Detect which cell encompasses the target text, then output its (x, y) center coordinate. 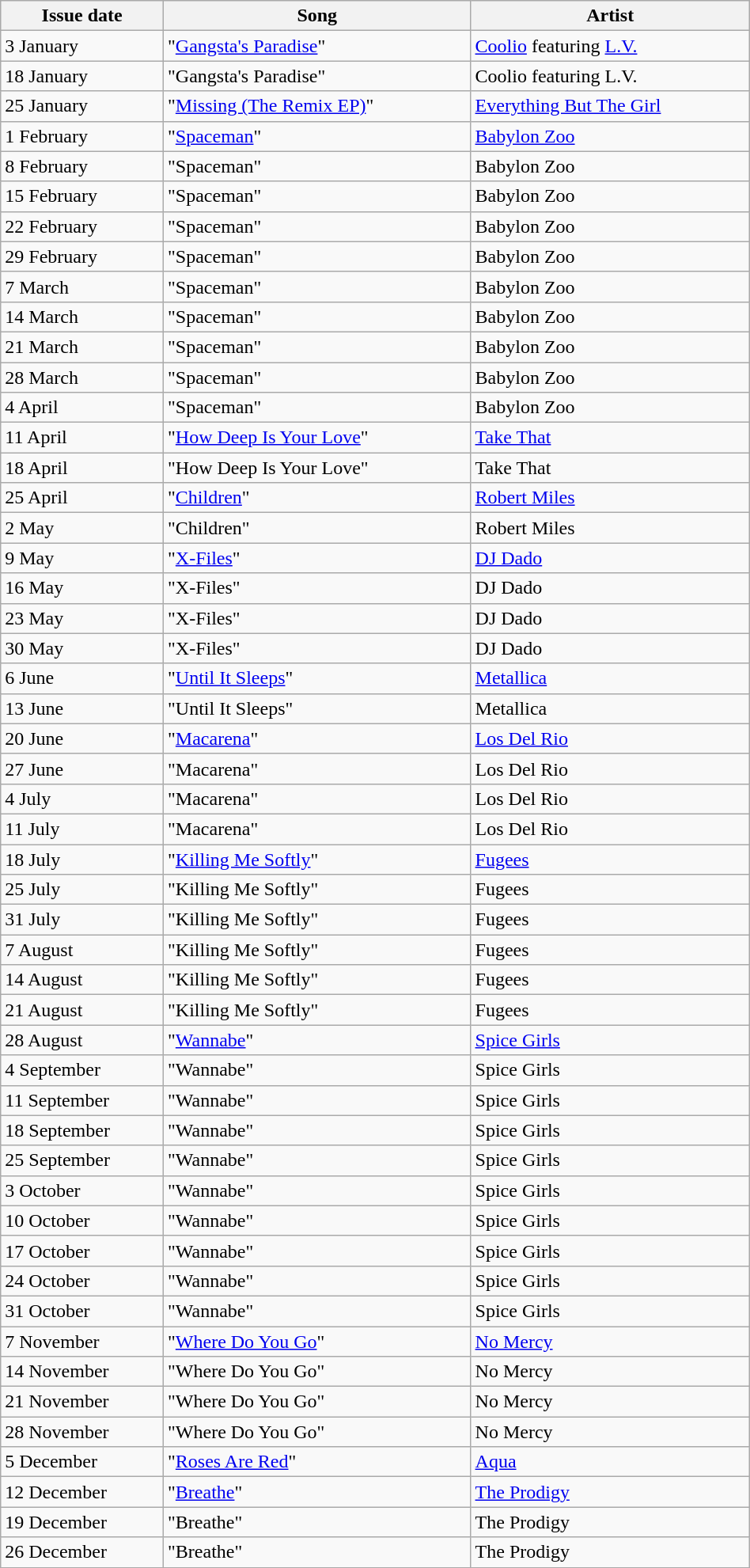
12 December (82, 1492)
18 January (82, 76)
22 February (82, 226)
13 June (82, 708)
Everything But The Girl (610, 106)
25 April (82, 498)
4 April (82, 408)
Song (318, 16)
25 September (82, 1160)
8 February (82, 166)
4 September (82, 1070)
27 June (82, 769)
29 February (82, 256)
23 May (82, 618)
14 August (82, 980)
20 June (82, 738)
28 November (82, 1432)
Artist (610, 16)
4 July (82, 799)
7 November (82, 1342)
"Missing (The Remix EP)" (318, 106)
6 June (82, 678)
Issue date (82, 16)
21 November (82, 1402)
28 March (82, 378)
26 December (82, 1552)
11 April (82, 438)
21 March (82, 347)
5 December (82, 1462)
3 January (82, 46)
28 August (82, 1040)
14 November (82, 1372)
18 September (82, 1130)
31 July (82, 920)
14 March (82, 317)
24 October (82, 1281)
2 May (82, 528)
7 August (82, 950)
11 September (82, 1100)
21 August (82, 1010)
11 July (82, 829)
7 March (82, 287)
31 October (82, 1311)
15 February (82, 196)
9 May (82, 558)
18 April (82, 468)
19 December (82, 1522)
Aqua (610, 1462)
"Roses Are Red" (318, 1462)
10 October (82, 1221)
1 February (82, 136)
25 January (82, 106)
3 October (82, 1190)
25 July (82, 890)
30 May (82, 648)
17 October (82, 1251)
16 May (82, 588)
18 July (82, 859)
